Locate the cell with the specified text and output its (X, Y) center coordinate. 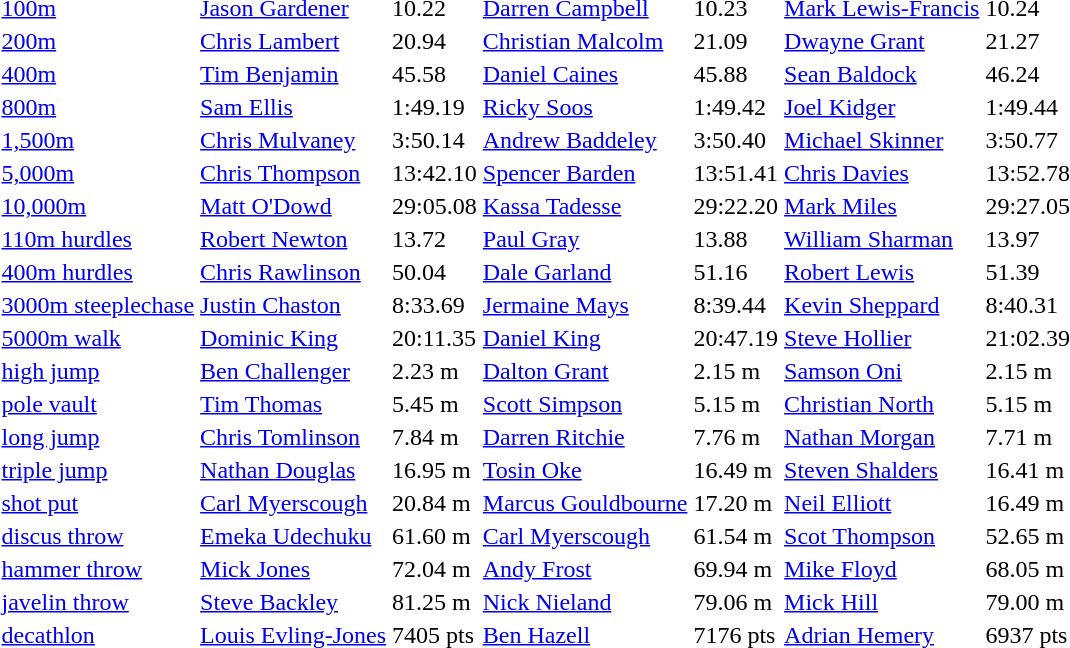
3:50.14 (435, 140)
Joel Kidger (882, 107)
Nathan Morgan (882, 437)
Sean Baldock (882, 74)
5.45 m (435, 404)
Samson Oni (882, 371)
13.88 (736, 239)
high jump (98, 371)
8:39.44 (736, 305)
20.94 (435, 41)
Nathan Douglas (294, 470)
Chris Thompson (294, 173)
69.94 m (736, 569)
Tosin Oke (585, 470)
61.60 m (435, 536)
Kevin Sheppard (882, 305)
200m (98, 41)
Andrew Baddeley (585, 140)
shot put (98, 503)
Dalton Grant (585, 371)
Andy Frost (585, 569)
20.84 m (435, 503)
long jump (98, 437)
400m (98, 74)
79.06 m (736, 602)
800m (98, 107)
3000m steeplechase (98, 305)
Michael Skinner (882, 140)
29:05.08 (435, 206)
Ricky Soos (585, 107)
hammer throw (98, 569)
5.15 m (736, 404)
50.04 (435, 272)
Nick Nieland (585, 602)
Steven Shalders (882, 470)
Robert Newton (294, 239)
Kassa Tadesse (585, 206)
Dwayne Grant (882, 41)
81.25 m (435, 602)
61.54 m (736, 536)
Matt O'Dowd (294, 206)
Scot Thompson (882, 536)
Chris Davies (882, 173)
Mick Hill (882, 602)
17.20 m (736, 503)
8:33.69 (435, 305)
2.23 m (435, 371)
20:11.35 (435, 338)
Mark Miles (882, 206)
51.16 (736, 272)
Mike Floyd (882, 569)
45.88 (736, 74)
13:51.41 (736, 173)
William Sharman (882, 239)
2.15 m (736, 371)
Chris Rawlinson (294, 272)
Marcus Gouldbourne (585, 503)
1:49.42 (736, 107)
3:50.40 (736, 140)
7.84 m (435, 437)
Dale Garland (585, 272)
5000m walk (98, 338)
13:42.10 (435, 173)
72.04 m (435, 569)
7.76 m (736, 437)
Scott Simpson (585, 404)
Steve Backley (294, 602)
16.95 m (435, 470)
Neil Elliott (882, 503)
triple jump (98, 470)
21.09 (736, 41)
Ben Challenger (294, 371)
Robert Lewis (882, 272)
Chris Mulvaney (294, 140)
pole vault (98, 404)
20:47.19 (736, 338)
Chris Lambert (294, 41)
Spencer Barden (585, 173)
Mick Jones (294, 569)
Tim Benjamin (294, 74)
45.58 (435, 74)
Paul Gray (585, 239)
discus throw (98, 536)
Justin Chaston (294, 305)
1:49.19 (435, 107)
Emeka Udechuku (294, 536)
Chris Tomlinson (294, 437)
400m hurdles (98, 272)
Daniel King (585, 338)
Darren Ritchie (585, 437)
13.72 (435, 239)
javelin throw (98, 602)
1,500m (98, 140)
16.49 m (736, 470)
Dominic King (294, 338)
110m hurdles (98, 239)
10,000m (98, 206)
Sam Ellis (294, 107)
29:22.20 (736, 206)
Christian Malcolm (585, 41)
Tim Thomas (294, 404)
Daniel Caines (585, 74)
Jermaine Mays (585, 305)
5,000m (98, 173)
Christian North (882, 404)
Steve Hollier (882, 338)
